Provide the (X, Y) coordinate of the cell's center where the given text is located.  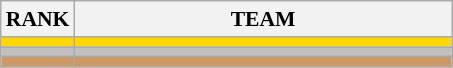
RANK (38, 19)
TEAM (262, 19)
